Find where the given text appears and provide that cell's center as [X, Y] coordinate. 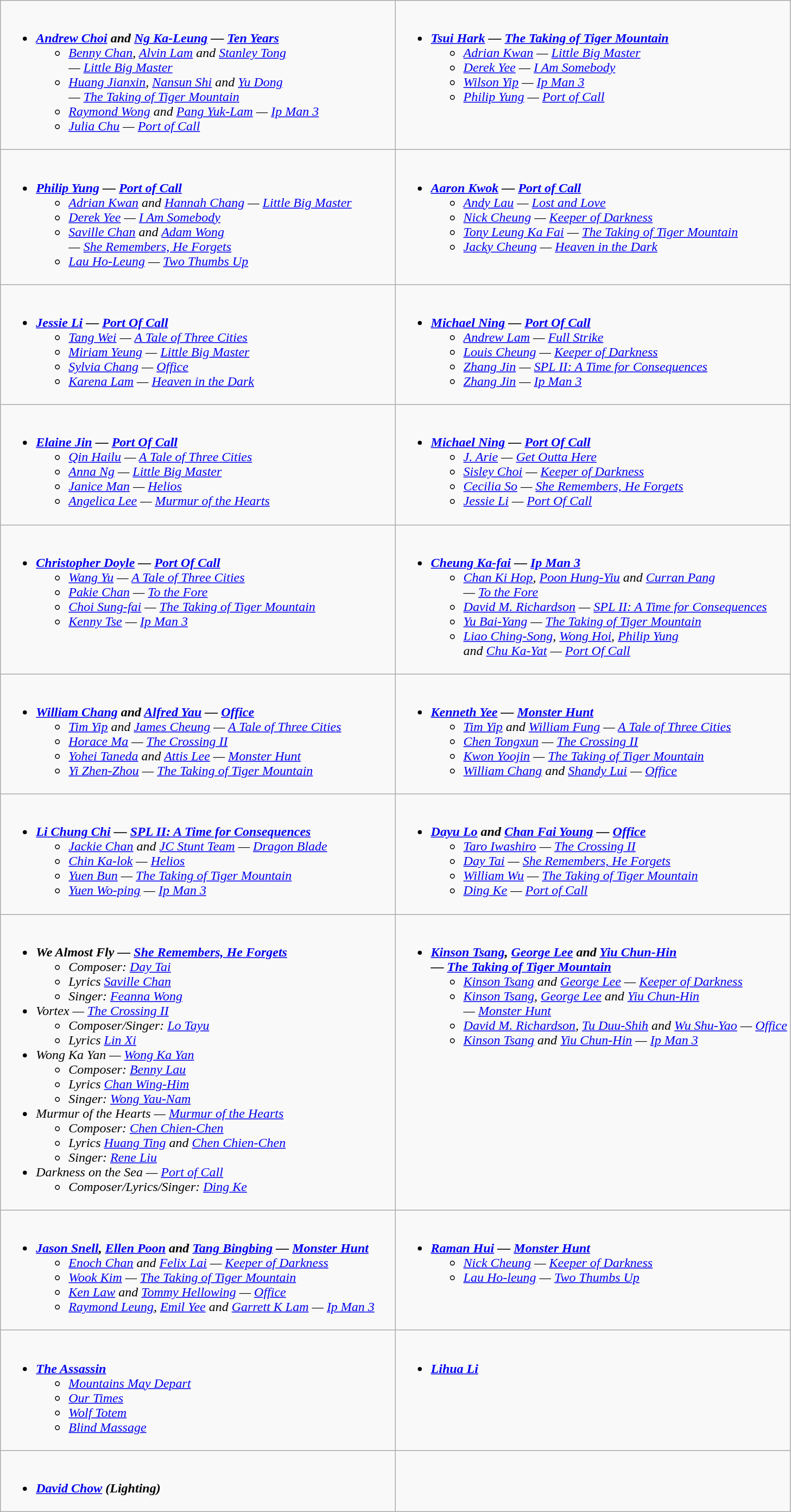
The Assassin Mountains May Depart Our Times Wolf Totem Blind Massage [198, 1390]
David Chow (Lighting) [198, 1480]
Lihua Li [593, 1390]
Jessie Li — Port Of CallTang Wei — A Tale of Three CitiesMiriam Yeung — Little Big MasterSylvia Chang — OfficeKarena Lam — Heaven in the Dark [198, 344]
Tsui Hark — The Taking of Tiger MountainAdrian Kwan — Little Big MasterDerek Yee — I Am SomebodyWilson Yip — Ip Man 3Philip Yung — Port of Call [593, 75]
Raman Hui — Monster HuntNick Cheung — Keeper of DarknessLau Ho-leung — Two Thumbs Up [593, 1270]
Michael Ning — Port Of CallAndrew Lam — Full StrikeLouis Cheung — Keeper of DarknessZhang Jin — SPL II: A Time for ConsequencesZhang Jin — Ip Man 3 [593, 344]
Michael Ning — Port Of CallJ. Arie — Get Outta HereSisley Choi — Keeper of DarknessCecilia So — She Remembers, He ForgetsJessie Li — Port Of Call [593, 465]
Elaine Jin — Port Of CallQin Hailu — A Tale of Three CitiesAnna Ng — Little Big MasterJanice Man — HeliosAngelica Lee — Murmur of the Hearts [198, 465]
